For the text-containing cell, return its midpoint in [X, Y] coordinate format. 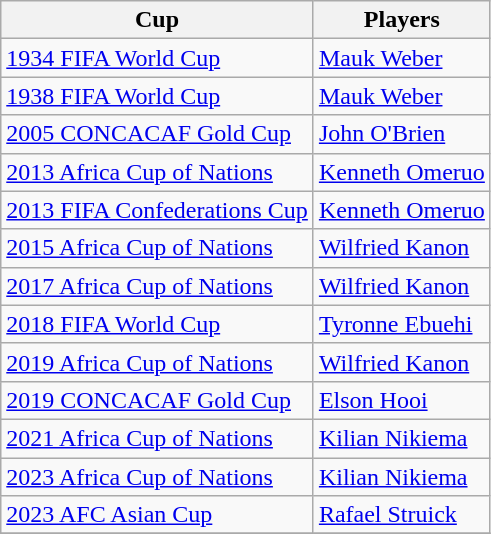
2005 CONCACAF Gold Cup [158, 134]
1934 FIFA World Cup [158, 58]
2023 Africa Cup of Nations [158, 477]
Players [402, 20]
2017 Africa Cup of Nations [158, 286]
2021 Africa Cup of Nations [158, 438]
Cup [158, 20]
Elson Hooi [402, 400]
2023 AFC Asian Cup [158, 515]
2013 Africa Cup of Nations [158, 172]
Tyronne Ebuehi [402, 324]
John O'Brien [402, 134]
2019 CONCACAF Gold Cup [158, 400]
2015 Africa Cup of Nations [158, 248]
2018 FIFA World Cup [158, 324]
2013 FIFA Confederations Cup [158, 210]
1938 FIFA World Cup [158, 96]
2019 Africa Cup of Nations [158, 362]
Rafael Struick [402, 515]
